Locate the cell with the specified text and output its [X, Y] center coordinate. 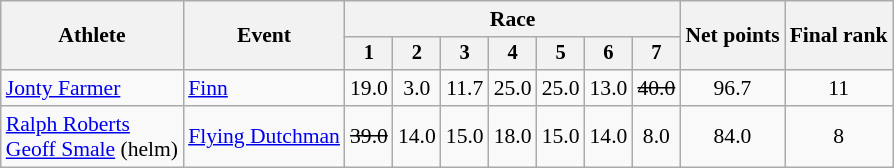
6 [609, 54]
2 [417, 54]
13.0 [609, 88]
Finn [264, 88]
Ralph RobertsGeoff Smale (helm) [92, 136]
96.7 [732, 88]
4 [513, 54]
39.0 [369, 136]
1 [369, 54]
84.0 [732, 136]
Jonty Farmer [92, 88]
Event [264, 36]
Flying Dutchman [264, 136]
8 [839, 136]
3 [465, 54]
Athlete [92, 36]
40.0 [656, 88]
11.7 [465, 88]
7 [656, 54]
Race [512, 19]
Net points [732, 36]
Final rank [839, 36]
8.0 [656, 136]
5 [561, 54]
3.0 [417, 88]
19.0 [369, 88]
18.0 [513, 136]
11 [839, 88]
